Return [x, y] of the center of cell containing provided text 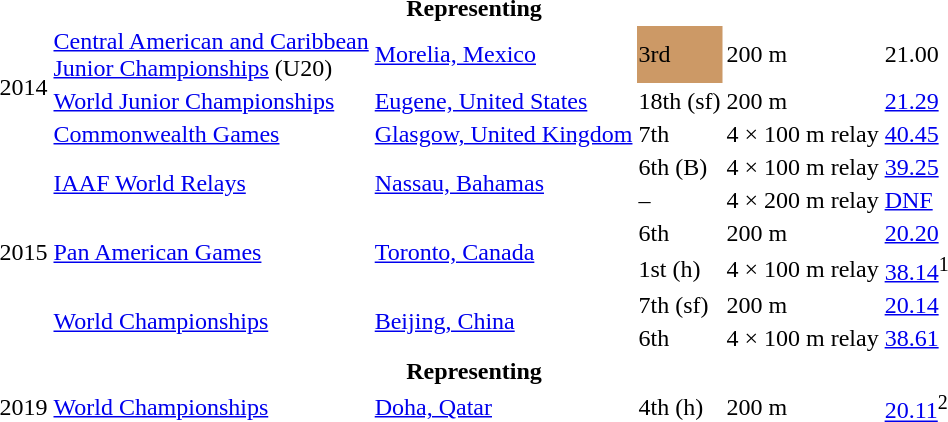
World Championships [211, 322]
Morelia, Mexico [504, 54]
Pan American Games [211, 252]
World Junior Championships [211, 101]
1st (h) [680, 269]
Nassau, Bahamas [504, 184]
– [680, 200]
Beijing, China [504, 322]
4 × 200 m relay [802, 200]
7th (sf) [680, 305]
18th (sf) [680, 101]
Commonwealth Games [211, 134]
Glasgow, United Kingdom [504, 134]
7th [680, 134]
Central American and CaribbeanJunior Championships (U20) [211, 54]
6th (B) [680, 167]
Toronto, Canada [504, 252]
3rd [680, 54]
Eugene, United States [504, 101]
IAAF World Relays [211, 184]
